Detect which cell encompasses the target text, then output its (x, y) center coordinate. 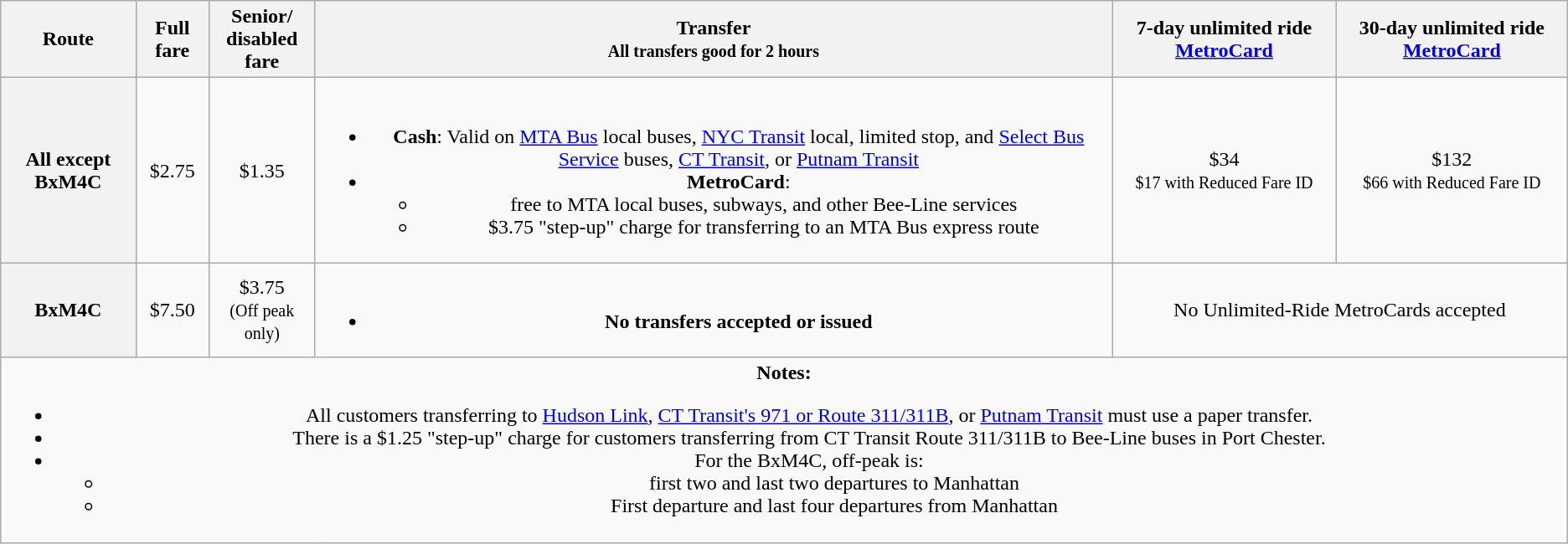
TransferAll transfers good for 2 hours (714, 39)
$34$17 with Reduced Fare ID (1225, 171)
$132$66 with Reduced Fare ID (1452, 171)
30-day unlimited ride MetroCard (1452, 39)
Full fare (173, 39)
Route (69, 39)
No Unlimited-Ride MetroCards accepted (1340, 310)
$1.35 (261, 171)
Senior/disabled fare (261, 39)
All except BxM4C (69, 171)
No transfers accepted or issued (714, 310)
7-day unlimited ride MetroCard (1225, 39)
$3.75(Off peak only) (261, 310)
$2.75 (173, 171)
$7.50 (173, 310)
BxM4C (69, 310)
